Determine the [X, Y] coordinate at the center of the cell enclosing the given text.  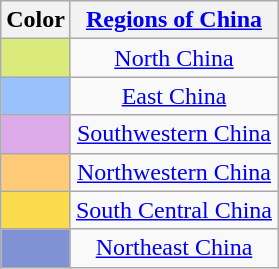
Southwestern China [174, 134]
North China [174, 58]
Regions of China [174, 20]
Color [36, 20]
South Central China [174, 210]
East China [174, 96]
Northeast China [174, 248]
Northwestern China [174, 172]
